Detect which cell encompasses the target text, then output its (X, Y) center coordinate. 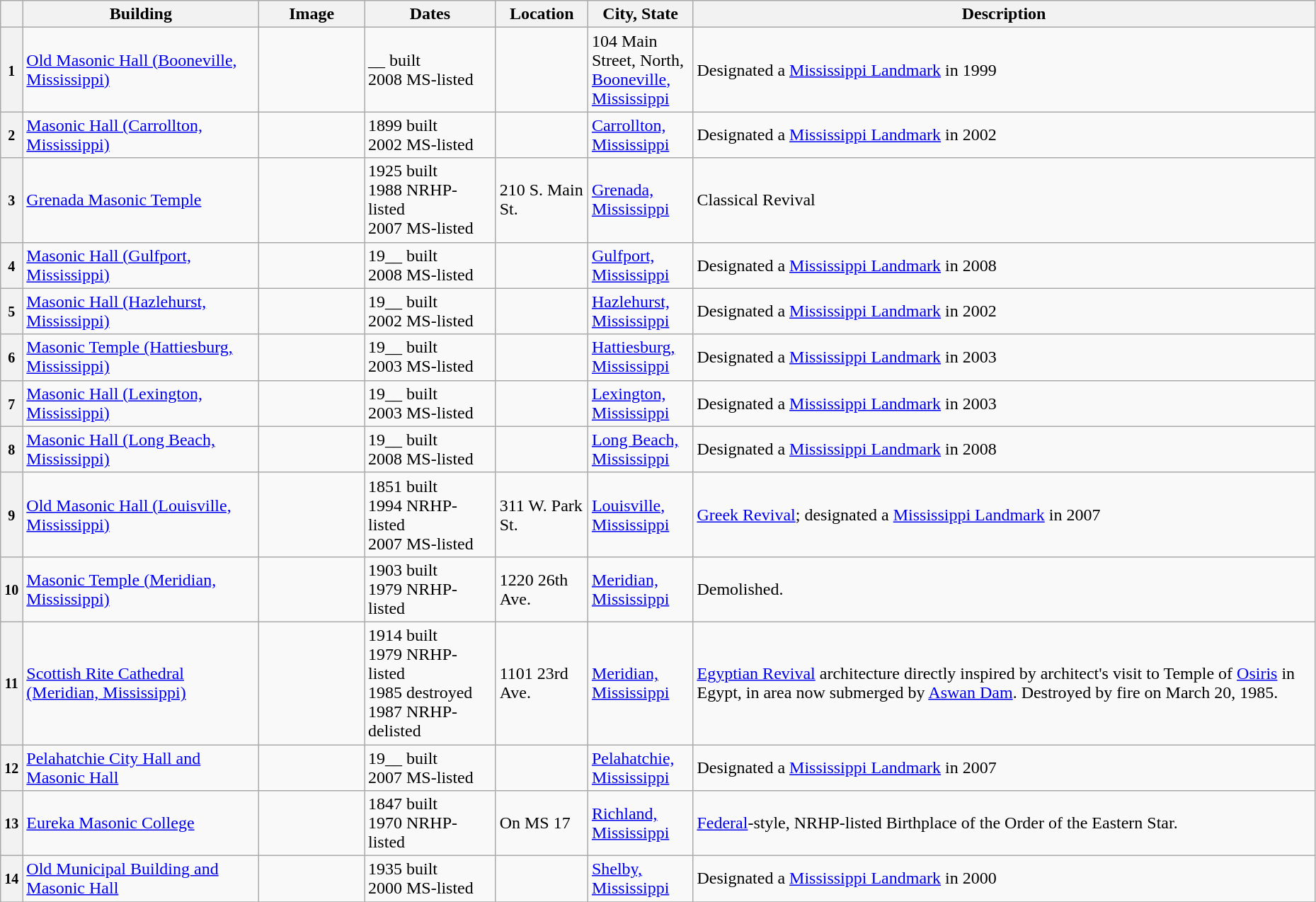
210 S. Main St. (542, 200)
Image (311, 14)
Masonic Hall (Long Beach, Mississippi) (141, 449)
Shelby, Mississippi (640, 879)
Long Beach, Mississippi (640, 449)
City, State (640, 14)
Carrollton, Mississippi (640, 135)
104 Main Street, North, Booneville, Mississippi (640, 69)
1903 built1979 NRHP-listed (430, 589)
13 (11, 823)
3 (11, 200)
1220 26th Ave. (542, 589)
Gulfport, Mississippi (640, 265)
1101 23rd Ave. (542, 683)
9 (11, 514)
1851 built1994 NRHP-listed2007 MS-listed (430, 514)
7 (11, 404)
Location (542, 14)
Building (141, 14)
Hazlehurst, Mississippi (640, 312)
Designated a Mississippi Landmark in 2007 (1004, 767)
On MS 17 (542, 823)
Masonic Hall (Lexington, Mississippi) (141, 404)
Description (1004, 14)
19__ built2007 MS-listed (430, 767)
Pelahatchie, Mississippi (640, 767)
Dates (430, 14)
Masonic Temple (Meridian, Mississippi) (141, 589)
Demolished. (1004, 589)
Eureka Masonic College (141, 823)
Classical Revival (1004, 200)
Old Masonic Hall (Booneville, Mississippi) (141, 69)
Scottish Rite Cathedral (Meridian, Mississippi) (141, 683)
1914 built1979 NRHP-listed1985 destroyed1987 NRHP-delisted (430, 683)
Old Masonic Hall (Louisville, Mississippi) (141, 514)
__ built2008 MS-listed (430, 69)
Designated a Mississippi Landmark in 1999 (1004, 69)
19__ built2002 MS-listed (430, 312)
Grenada Masonic Temple (141, 200)
6 (11, 357)
12 (11, 767)
2 (11, 135)
Masonic Hall (Hazlehurst, Mississippi) (141, 312)
Lexington, Mississippi (640, 404)
8 (11, 449)
Grenada, Mississippi (640, 200)
Masonic Hall (Carrollton, Mississippi) (141, 135)
14 (11, 879)
4 (11, 265)
Louisville, Mississippi (640, 514)
1 (11, 69)
1925 built1988 NRHP-listed2007 MS-listed (430, 200)
1847 built1970 NRHP-listed (430, 823)
Federal-style, NRHP-listed Birthplace of the Order of the Eastern Star. (1004, 823)
Hattiesburg, Mississippi (640, 357)
Greek Revival; designated a Mississippi Landmark in 2007 (1004, 514)
1899 built2002 MS-listed (430, 135)
1935 built2000 MS-listed (430, 879)
Designated a Mississippi Landmark in 2000 (1004, 879)
Masonic Hall (Gulfport, Mississippi) (141, 265)
10 (11, 589)
5 (11, 312)
Masonic Temple (Hattiesburg, Mississippi) (141, 357)
311 W. Park St. (542, 514)
11 (11, 683)
Pelahatchie City Hall and Masonic Hall (141, 767)
Old Municipal Building and Masonic Hall (141, 879)
Richland, Mississippi (640, 823)
